For the text-containing cell, return its midpoint in [x, y] coordinate format. 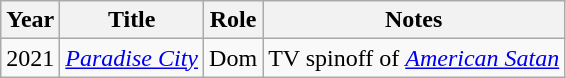
TV spinoff of American Satan [414, 58]
Notes [414, 20]
Title [132, 20]
Dom [234, 58]
Year [30, 20]
Paradise City [132, 58]
Role [234, 20]
2021 [30, 58]
